Extract the (x, y) coordinate from the center of the cell holding the provided text.  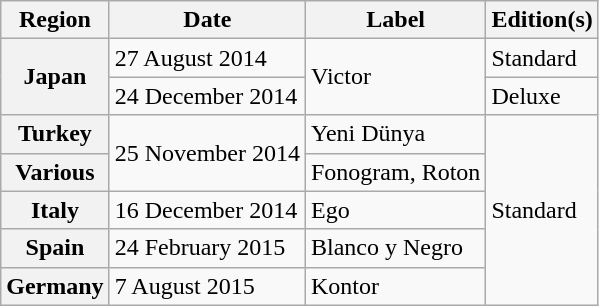
Ego (395, 210)
27 August 2014 (207, 58)
Fonogram, Roton (395, 172)
Various (55, 172)
Region (55, 20)
Label (395, 20)
7 August 2015 (207, 286)
Germany (55, 286)
Deluxe (542, 96)
Spain (55, 248)
Yeni Dünya (395, 134)
16 December 2014 (207, 210)
Japan (55, 77)
Blanco y Negro (395, 248)
Italy (55, 210)
Date (207, 20)
Kontor (395, 286)
25 November 2014 (207, 153)
Turkey (55, 134)
24 February 2015 (207, 248)
Victor (395, 77)
24 December 2014 (207, 96)
Edition(s) (542, 20)
